Locate the cell with the specified text and output its (x, y) center coordinate. 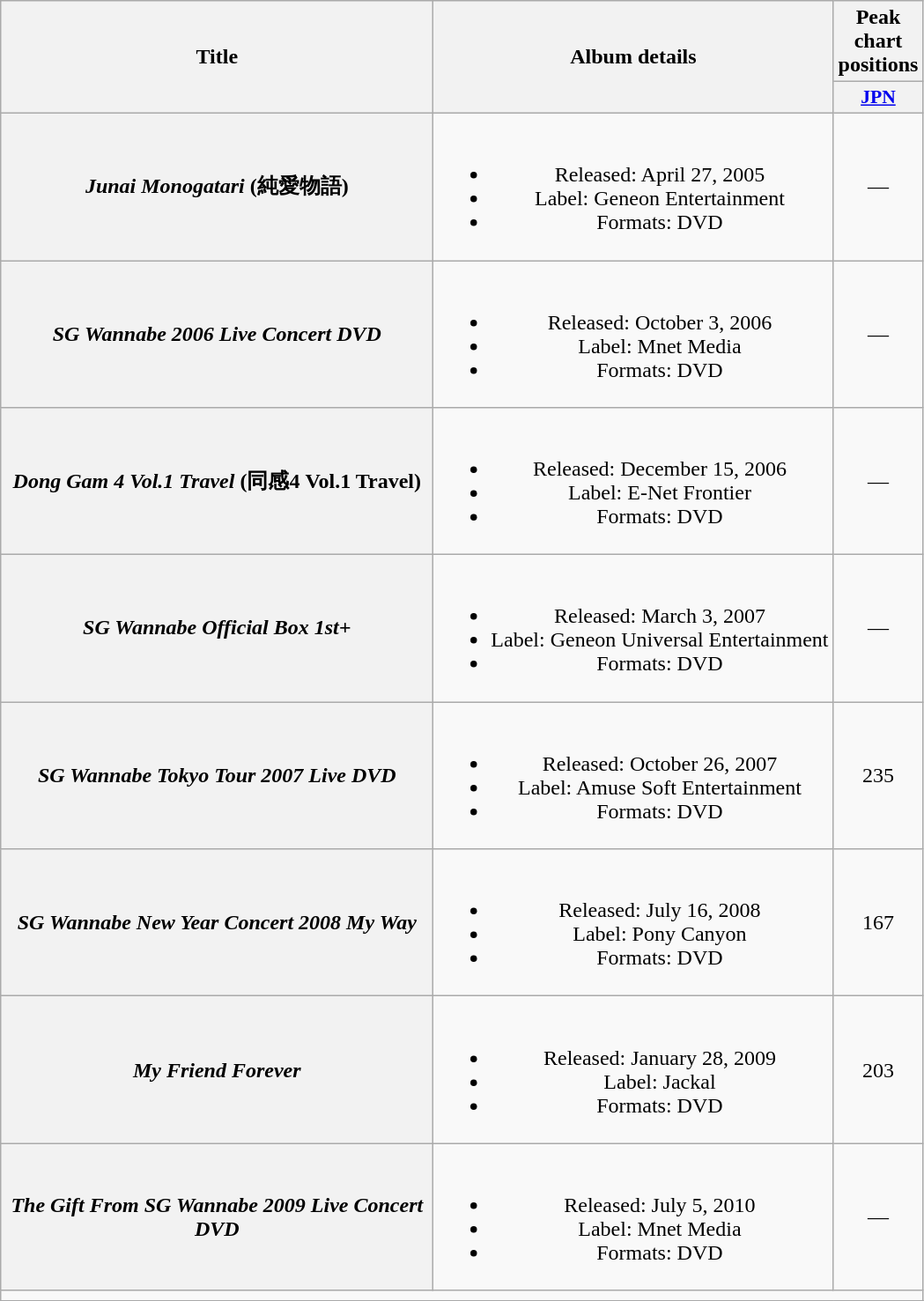
Released: December 15, 2006 Label: E-Net FrontierFormats: DVD (633, 481)
SG Wannabe Tokyo Tour 2007 Live DVD (217, 775)
Title (217, 57)
Released: October 3, 2006 Label: Mnet MediaFormats: DVD (633, 335)
SG Wannabe Official Box 1st+ (217, 629)
SG Wannabe 2006 Live Concert DVD (217, 335)
Released: July 16, 2008 Label: Pony CanyonFormats: DVD (633, 923)
Released: July 5, 2010 Label: Mnet MediaFormats: DVD (633, 1217)
235 (878, 775)
167 (878, 923)
Dong Gam 4 Vol.1 Travel (同感4 Vol.1 Travel) (217, 481)
My Friend Forever (217, 1069)
SG Wannabe New Year Concert 2008 My Way (217, 923)
Album details (633, 57)
Junai Monogatari (純愛物語) (217, 187)
203 (878, 1069)
Peak chart positions (878, 41)
Released: March 3, 2007 Label: Geneon Universal EntertainmentFormats: DVD (633, 629)
JPN (878, 98)
The Gift From SG Wannabe 2009 Live Concert DVD (217, 1217)
Released: October 26, 2007 Label: Amuse Soft EntertainmentFormats: DVD (633, 775)
Released: January 28, 2009 Label: JackalFormats: DVD (633, 1069)
Released: April 27, 2005 Label: Geneon EntertainmentFormats: DVD (633, 187)
